Detect which cell encompasses the target text, then output its (X, Y) center coordinate. 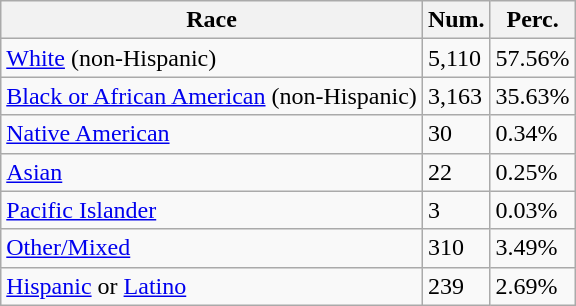
White (non-Hispanic) (212, 58)
Hispanic or Latino (212, 286)
239 (456, 286)
22 (456, 172)
310 (456, 248)
2.69% (532, 286)
5,110 (456, 58)
Black or African American (non-Hispanic) (212, 96)
57.56% (532, 58)
0.34% (532, 134)
3 (456, 210)
Other/Mixed (212, 248)
0.03% (532, 210)
3.49% (532, 248)
Asian (212, 172)
Perc. (532, 20)
Num. (456, 20)
Race (212, 20)
35.63% (532, 96)
0.25% (532, 172)
Native American (212, 134)
30 (456, 134)
Pacific Islander (212, 210)
3,163 (456, 96)
